Identify which cell holds the provided text, then report its [X, Y] central coordinate. 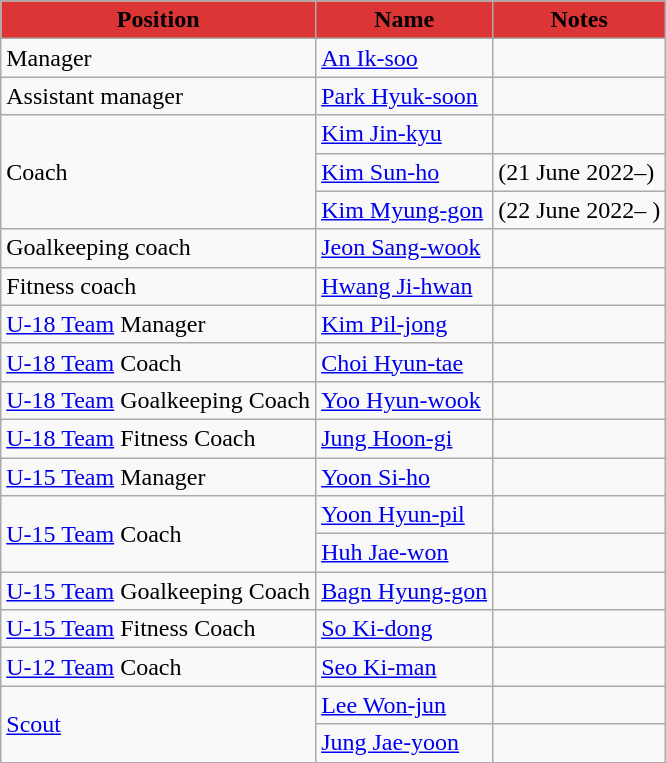
Jung Jae-yoon [404, 743]
Kim Pil-jong [404, 324]
Lee Won-jun [404, 705]
U-15 Team Goalkeeping Coach [158, 591]
Bagn Hyung-gon [404, 591]
Assistant manager [158, 96]
Coach [158, 172]
Jung Hoon-gi [404, 438]
Choi Hyun-tae [404, 362]
(21 June 2022–) [580, 172]
Huh Jae-won [404, 553]
U-15 Team Fitness Coach [158, 629]
U-18 Team Fitness Coach [158, 438]
U-18 Team Goalkeeping Coach [158, 400]
Scout [158, 724]
Park Hyuk-soon [404, 96]
Seo Ki-man [404, 667]
Position [158, 20]
Kim Sun-ho [404, 172]
U-18 Team Coach [158, 362]
Manager [158, 58]
(22 June 2022– ) [580, 210]
Name [404, 20]
U-12 Team Coach [158, 667]
An Ik-soo [404, 58]
U-15 Team Manager [158, 477]
Goalkeeping coach [158, 248]
Fitness coach [158, 286]
Jeon Sang-wook [404, 248]
U-18 Team Manager [158, 324]
So Ki-dong [404, 629]
Notes [580, 20]
U-15 Team Coach [158, 534]
Yoo Hyun-wook [404, 400]
Yoon Hyun-pil [404, 515]
Kim Jin-kyu [404, 134]
Yoon Si-ho [404, 477]
Hwang Ji-hwan [404, 286]
Kim Myung-gon [404, 210]
